Determine the [X, Y] coordinate at the center of the cell enclosing the given text.  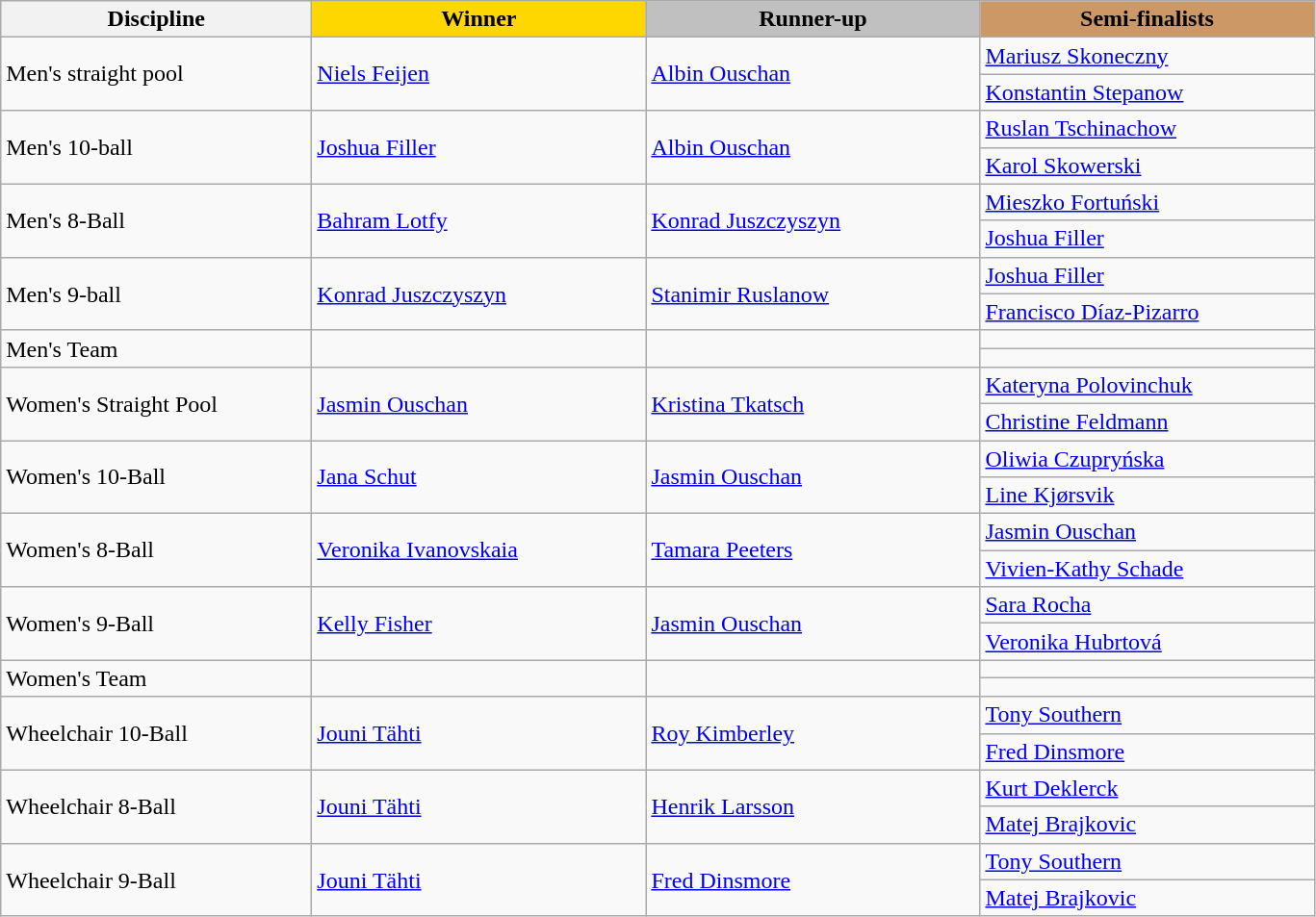
Men's 9-ball [156, 293]
Wheelchair 10-Ball [156, 733]
Veronika Ivanovskaia [479, 550]
Semi-finalists [1148, 19]
Men's straight pool [156, 74]
Henrik Larsson [813, 806]
Bahram Lotfy [479, 220]
Karol Skowerski [1148, 166]
Women's Team [156, 678]
Christine Feldmann [1148, 421]
Stanimir Ruslanow [813, 293]
Women's 9-Ball [156, 624]
Oliwia Czupryńska [1148, 459]
Men's 8-Ball [156, 220]
Kristina Tkatsch [813, 403]
Sara Rocha [1148, 605]
Runner-up [813, 19]
Wheelchair 9-Ball [156, 879]
Discipline [156, 19]
Tamara Peeters [813, 550]
Roy Kimberley [813, 733]
Mariusz Skoneczny [1148, 56]
Veronika Hubrtová [1148, 642]
Kurt Deklerck [1148, 788]
Konstantin Stepanow [1148, 92]
Kelly Fisher [479, 624]
Jana Schut [479, 477]
Women's 10-Ball [156, 477]
Mieszko Fortuński [1148, 202]
Vivien-Kathy Schade [1148, 569]
Wheelchair 8-Ball [156, 806]
Francisco Díaz-Pizarro [1148, 312]
Women's Straight Pool [156, 403]
Niels Feijen [479, 74]
Winner [479, 19]
Line Kjørsvik [1148, 496]
Women's 8-Ball [156, 550]
Ruslan Tschinachow [1148, 129]
Kateryna Polovinchuk [1148, 385]
Men's Team [156, 348]
Men's 10-ball [156, 147]
